For the text-containing cell, return its midpoint in [x, y] coordinate format. 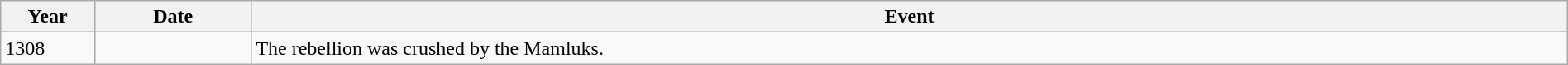
Year [48, 17]
Event [910, 17]
The rebellion was crushed by the Mamluks. [910, 48]
Date [172, 17]
1308 [48, 48]
